Pinpoint the cell where the given text exists, returning its [x, y] midpoint coordinate. 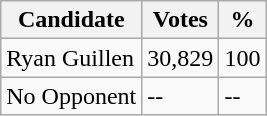
No Opponent [72, 96]
Votes [180, 20]
Candidate [72, 20]
30,829 [180, 58]
% [242, 20]
100 [242, 58]
Ryan Guillen [72, 58]
